Detect which cell encompasses the target text, then output its [x, y] center coordinate. 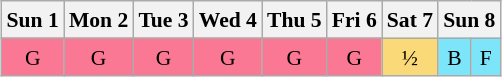
Wed 4 [228, 20]
Sun 1 [33, 20]
F [486, 56]
B [454, 56]
Sat 7 [410, 20]
Tue 3 [163, 20]
Thu 5 [294, 20]
½ [410, 56]
Fri 6 [354, 20]
Mon 2 [98, 20]
Sun 8 [469, 20]
